Return [X, Y] of the center of cell containing provided text 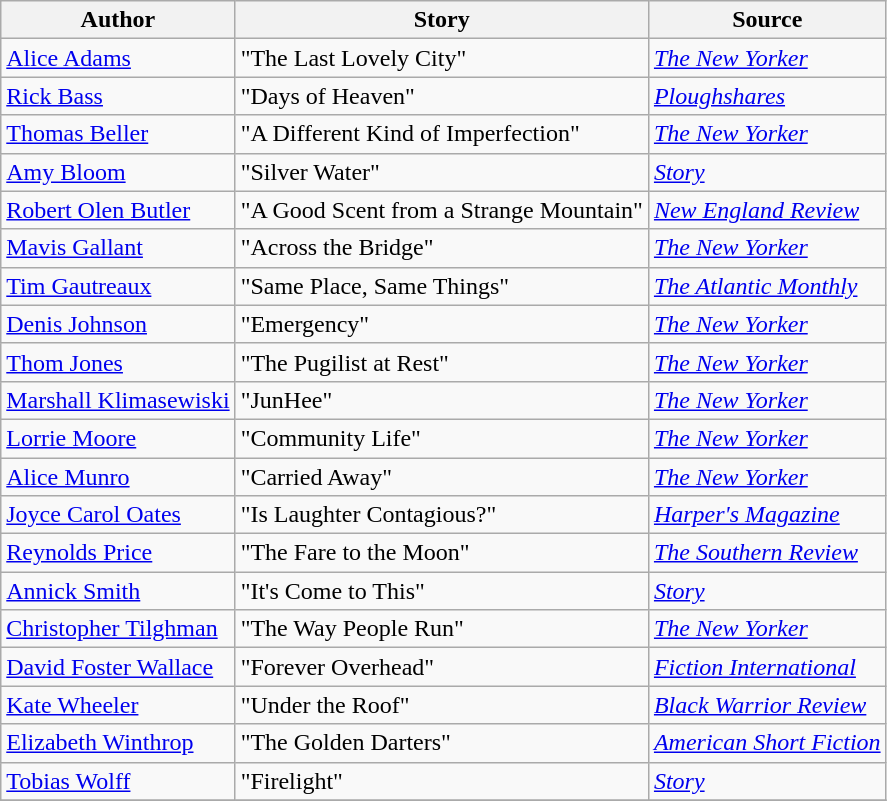
Tobias Wolff [118, 781]
Rick Bass [118, 96]
"The Pugilist at Rest" [442, 362]
Thom Jones [118, 362]
"Community Life" [442, 438]
Alice Munro [118, 477]
Thomas Beller [118, 134]
Tim Gautreaux [118, 286]
"It's Come to This" [442, 591]
"Under the Roof" [442, 705]
"Carried Away" [442, 477]
"Firelight" [442, 781]
Marshall Klimasewiski [118, 400]
Harper's Magazine [767, 515]
"The Golden Darters" [442, 743]
Author [118, 20]
Alice Adams [118, 58]
"Is Laughter Contagious?" [442, 515]
Mavis Gallant [118, 248]
Kate Wheeler [118, 705]
"Same Place, Same Things" [442, 286]
Christopher Tilghman [118, 629]
"Days of Heaven" [442, 96]
"The Last Lovely City" [442, 58]
"The Way People Run" [442, 629]
"JunHee" [442, 400]
Source [767, 20]
Fiction International [767, 667]
Ploughshares [767, 96]
Amy Bloom [118, 172]
Lorrie Moore [118, 438]
"Silver Water" [442, 172]
"A Good Scent from a Strange Mountain" [442, 210]
American Short Fiction [767, 743]
"The Fare to the Moon" [442, 553]
Robert Olen Butler [118, 210]
David Foster Wallace [118, 667]
The Southern Review [767, 553]
The Atlantic Monthly [767, 286]
Elizabeth Winthrop [118, 743]
Denis Johnson [118, 324]
"A Different Kind of Imperfection" [442, 134]
Annick Smith [118, 591]
New England Review [767, 210]
Joyce Carol Oates [118, 515]
Black Warrior Review [767, 705]
Reynolds Price [118, 553]
"Emergency" [442, 324]
"Forever Overhead" [442, 667]
"Across the Bridge" [442, 248]
